Detect which cell encompasses the target text, then output its [x, y] center coordinate. 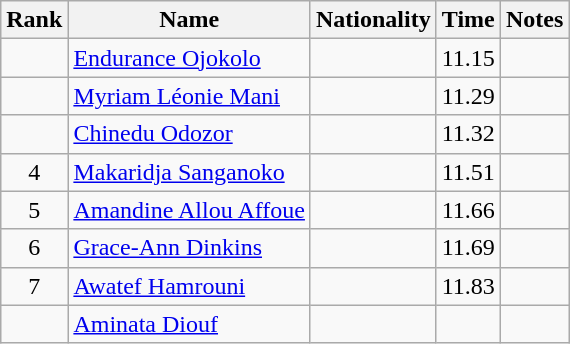
11.29 [468, 96]
11.83 [468, 286]
Awatef Hamrouni [190, 286]
11.69 [468, 248]
Myriam Léonie Mani [190, 96]
Grace-Ann Dinkins [190, 248]
Aminata Diouf [190, 324]
Nationality [373, 20]
Endurance Ojokolo [190, 58]
5 [34, 210]
11.66 [468, 210]
Notes [534, 20]
Amandine Allou Affoue [190, 210]
6 [34, 248]
11.15 [468, 58]
Rank [34, 20]
7 [34, 286]
Time [468, 20]
11.32 [468, 134]
Chinedu Odozor [190, 134]
Makaridja Sanganoko [190, 172]
4 [34, 172]
Name [190, 20]
11.51 [468, 172]
